Detect which cell encompasses the target text, then output its [x, y] center coordinate. 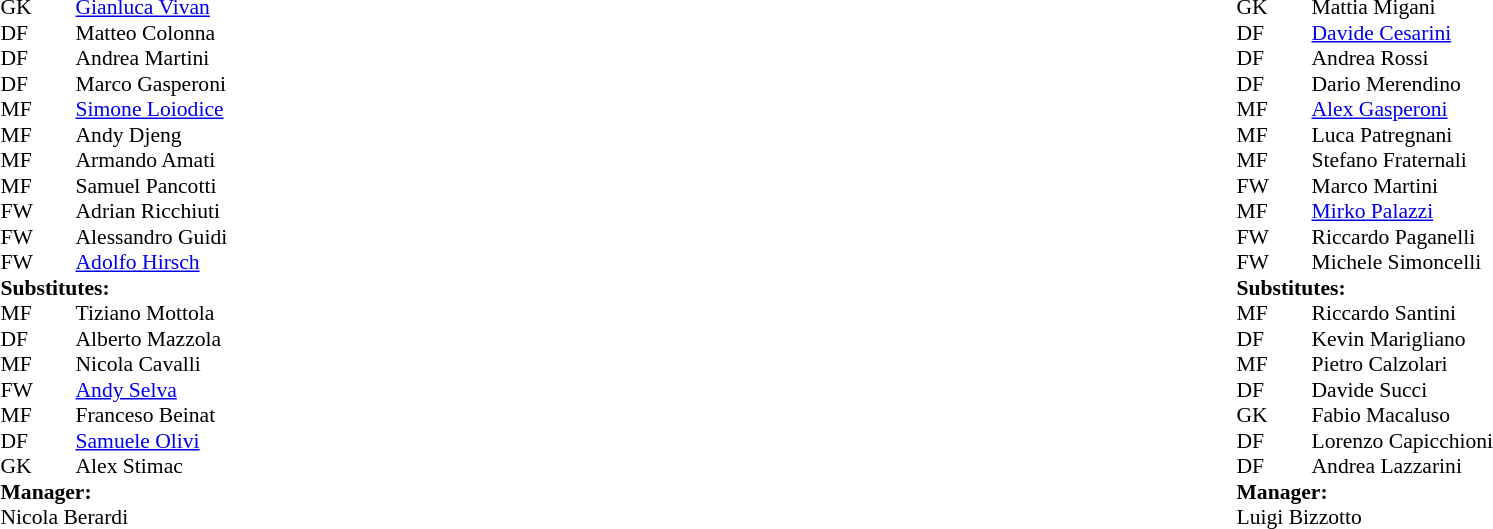
Alberto Mazzola [152, 339]
Andrea Martini [152, 59]
Matteo Colonna [152, 33]
Alex Stimac [152, 467]
Nicola Cavalli [152, 365]
Franceso Beinat [152, 415]
Simone Loiodice [152, 109]
Samuele Olivi [152, 441]
Adrian Ricchiuti [152, 211]
Samuel Pancotti [152, 186]
Tiziano Mottola [152, 313]
Marco Gasperoni [152, 84]
Adolfo Hirsch [152, 263]
Andy Djeng [152, 135]
Armando Amati [152, 161]
Andy Selva [152, 390]
Alessandro Guidi [152, 237]
